Identify which cell holds the provided text, then report its (x, y) central coordinate. 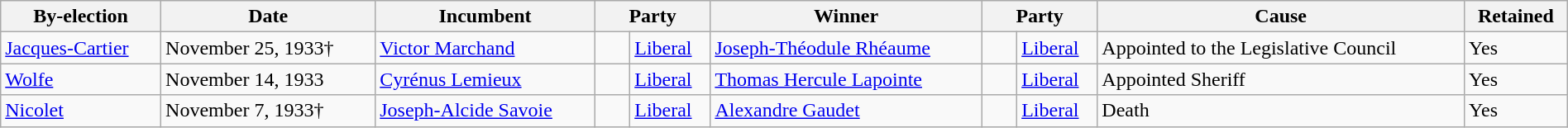
Jacques-Cartier (81, 48)
Appointed to the Legislative Council (1281, 48)
Cause (1281, 17)
By-election (81, 17)
November 14, 1933 (268, 79)
Death (1281, 111)
Date (268, 17)
Wolfe (81, 79)
Winner (846, 17)
Appointed Sheriff (1281, 79)
Joseph-Alcide Savoie (485, 111)
Incumbent (485, 17)
Nicolet (81, 111)
November 7, 1933† (268, 111)
Alexandre Gaudet (846, 111)
Joseph-Théodule Rhéaume (846, 48)
Cyrénus Lemieux (485, 79)
Thomas Hercule Lapointe (846, 79)
November 25, 1933† (268, 48)
Retained (1517, 17)
Victor Marchand (485, 48)
